From the cell containing the given text, extract its center point as [X, Y] coordinate. 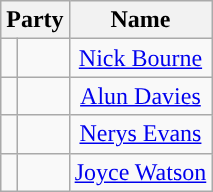
Alun Davies [140, 96]
Nick Bourne [140, 58]
Name [140, 20]
Nerys Evans [140, 134]
Joyce Watson [140, 172]
Party [35, 20]
